Scan for the cell matching the given text and deliver its [X, Y] coordinate at center. 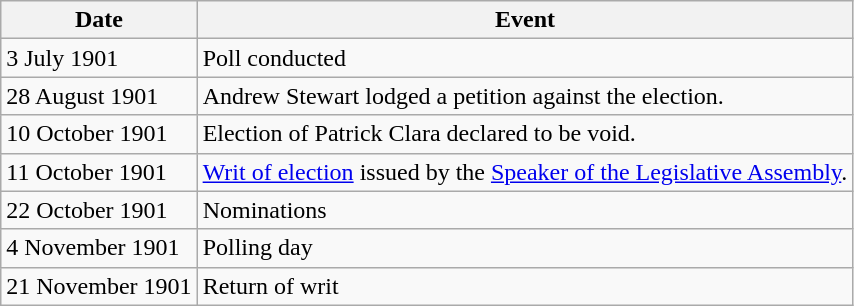
28 August 1901 [99, 96]
11 October 1901 [99, 172]
Date [99, 20]
10 October 1901 [99, 134]
Nominations [525, 210]
Election of Patrick Clara declared to be void. [525, 134]
4 November 1901 [99, 248]
21 November 1901 [99, 286]
3 July 1901 [99, 58]
Writ of election issued by the Speaker of the Legislative Assembly. [525, 172]
Poll conducted [525, 58]
Andrew Stewart lodged a petition against the election. [525, 96]
Event [525, 20]
22 October 1901 [99, 210]
Polling day [525, 248]
Return of writ [525, 286]
